Determine the (x, y) coordinate at the center of the cell enclosing the given text.  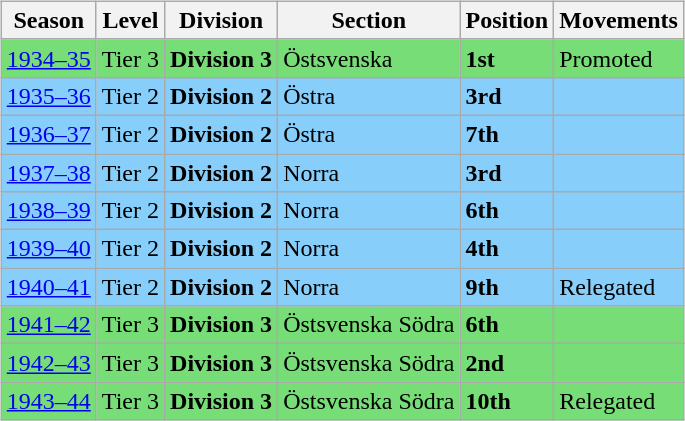
7th (507, 134)
4th (507, 249)
1942–43 (48, 363)
1937–38 (48, 173)
1935–36 (48, 96)
Position (507, 20)
Promoted (619, 58)
Division (222, 20)
Section (369, 20)
Season (48, 20)
2nd (507, 363)
1940–41 (48, 287)
9th (507, 287)
10th (507, 401)
1938–39 (48, 211)
1934–35 (48, 58)
1st (507, 58)
Movements (619, 20)
1939–40 (48, 249)
Östsvenska (369, 58)
1941–42 (48, 325)
1943–44 (48, 401)
1936–37 (48, 134)
Level (130, 20)
